Output the (x, y) coordinate of the center of the cell containing the given text.  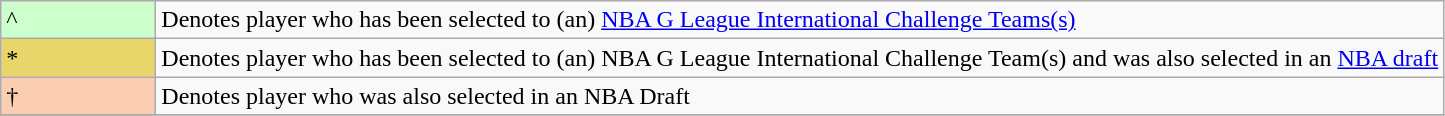
Denotes player who was also selected in an NBA Draft (800, 96)
^ (78, 20)
† (78, 96)
Denotes player who has been selected to (an) NBA G League International Challenge Teams(s) (800, 20)
* (78, 58)
Denotes player who has been selected to (an) NBA G League International Challenge Team(s) and was also selected in an NBA draft (800, 58)
